Capture the cell that displays the provided text and extract its (x, y) central coordinate. 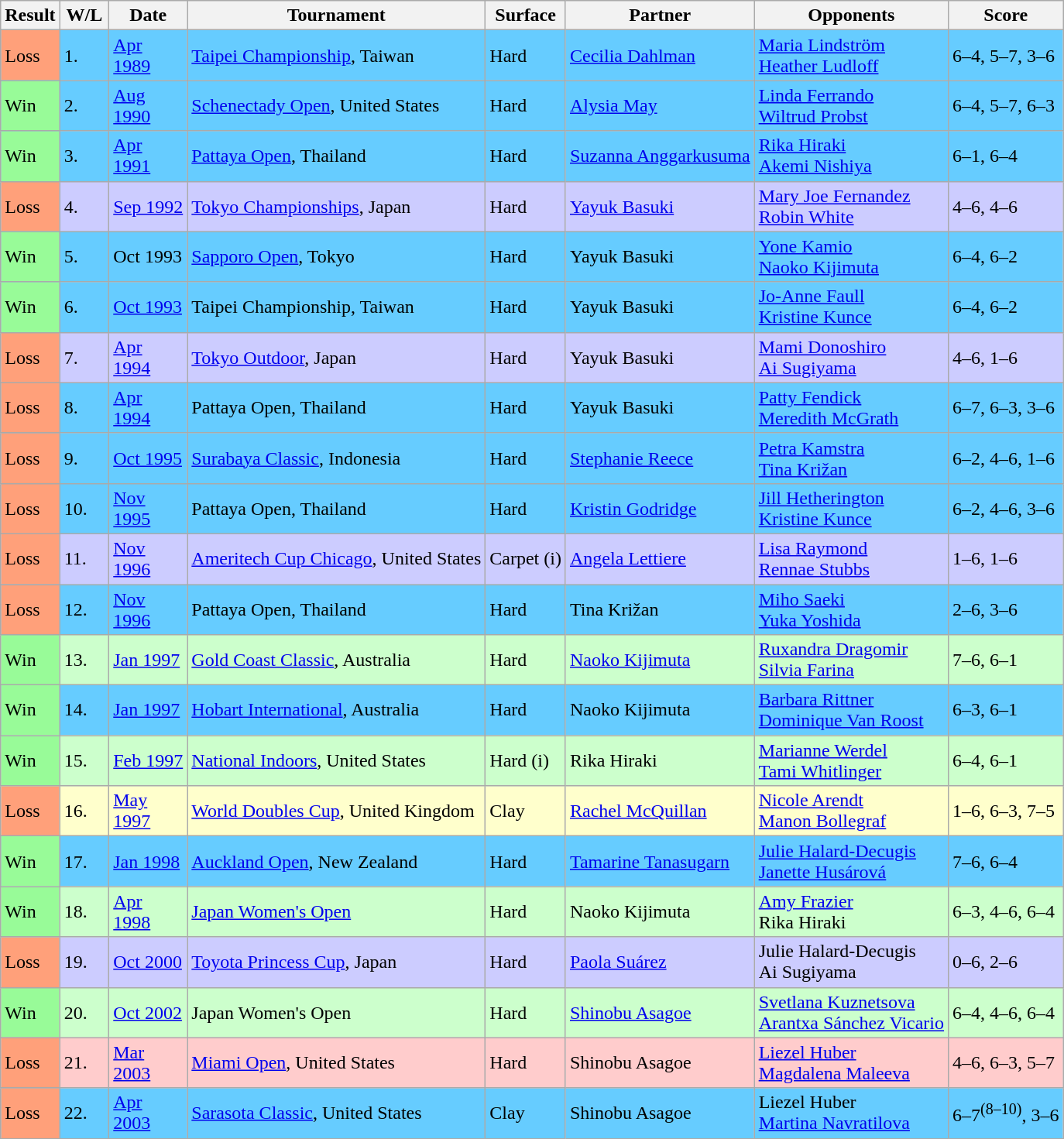
Feb 1997 (149, 760)
Score (1006, 15)
National Indoors, United States (336, 760)
Apr 2003 (149, 1113)
6. (84, 307)
Aug 1990 (149, 105)
Sep 1992 (149, 206)
15. (84, 760)
Apr 1998 (149, 912)
1–6, 6–3, 7–5 (1006, 811)
7–6, 6–4 (1006, 861)
Jan 1998 (149, 861)
4–6, 1–6 (1006, 358)
Mar 2003 (149, 1062)
13. (84, 660)
Cecilia Dahlman (660, 56)
6–1, 6–4 (1006, 156)
Ruxandra Dragomir Silvia Farina (851, 660)
14. (84, 711)
Gold Coast Classic, Australia (336, 660)
Rika Hiraki (660, 760)
Jill Hetherington Kristine Kunce (851, 508)
World Doubles Cup, United Kingdom (336, 811)
6–4, 5–7, 3–6 (1006, 56)
Tamarine Tanasugarn (660, 861)
1–6, 1–6 (1006, 559)
3. (84, 156)
4–6, 6–3, 5–7 (1006, 1062)
Carpet (i) (526, 559)
Julie Halard-Decugis Janette Husárová (851, 861)
Alysia May (660, 105)
6–4, 5–7, 6–3 (1006, 105)
Tina Križan (660, 609)
Kristin Godridge (660, 508)
Surface (526, 15)
2–6, 3–6 (1006, 609)
6–7(8–10), 3–6 (1006, 1113)
Toyota Princess Cup, Japan (336, 962)
Result (30, 15)
Nov 1995 (149, 508)
Miami Open, United States (336, 1062)
Date (149, 15)
Tokyo Outdoor, Japan (336, 358)
5. (84, 257)
May 1997 (149, 811)
Miho Saeki Yuka Yoshida (851, 609)
Auckland Open, New Zealand (336, 861)
7–6, 6–1 (1006, 660)
6–7, 6–3, 3–6 (1006, 407)
Liezel Huber Magdalena Maleeva (851, 1062)
Tokyo Championships, Japan (336, 206)
Paola Suárez (660, 962)
Surabaya Classic, Indonesia (336, 458)
18. (84, 912)
6–3, 6–1 (1006, 711)
1. (84, 56)
Nicole Arendt Manon Bollegraf (851, 811)
6–4, 4–6, 6–4 (1006, 1013)
17. (84, 861)
Lisa Raymond Rennae Stubbs (851, 559)
Petra Kamstra Tina Križan (851, 458)
Liezel Huber Martina Navratilova (851, 1113)
Oct 2000 (149, 962)
Oct 1995 (149, 458)
Mami Donoshiro Ai Sugiyama (851, 358)
Yone Kamio Naoko Kijimuta (851, 257)
12. (84, 609)
Oct 2002 (149, 1013)
Mary Joe Fernandez Robin White (851, 206)
6–2, 4–6, 3–6 (1006, 508)
Apr 1989 (149, 56)
Patty Fendick Meredith McGrath (851, 407)
Svetlana Kuznetsova Arantxa Sánchez Vicario (851, 1013)
Jo-Anne Faull Kristine Kunce (851, 307)
Sapporo Open, Tokyo (336, 257)
W/L (84, 15)
8. (84, 407)
20. (84, 1013)
Rachel McQuillan (660, 811)
0–6, 2–6 (1006, 962)
Ameritech Cup Chicago, United States (336, 559)
Maria Lindström Heather Ludloff (851, 56)
Opponents (851, 15)
6–4, 6–1 (1006, 760)
22. (84, 1113)
Hard (i) (526, 760)
Amy Frazier Rika Hiraki (851, 912)
Barbara Rittner Dominique Van Roost (851, 711)
Angela Lettiere (660, 559)
10. (84, 508)
Sarasota Classic, United States (336, 1113)
19. (84, 962)
Partner (660, 15)
4. (84, 206)
9. (84, 458)
Rika Hiraki Akemi Nishiya (851, 156)
Linda Ferrando Wiltrud Probst (851, 105)
Stephanie Reece (660, 458)
11. (84, 559)
Marianne Werdel Tami Whitlinger (851, 760)
Hobart International, Australia (336, 711)
Suzanna Anggarkusuma (660, 156)
6–2, 4–6, 1–6 (1006, 458)
16. (84, 811)
6–3, 4–6, 6–4 (1006, 912)
Schenectady Open, United States (336, 105)
Tournament (336, 15)
7. (84, 358)
21. (84, 1062)
Apr 1991 (149, 156)
4–6, 4–6 (1006, 206)
2. (84, 105)
Julie Halard-Decugis Ai Sugiyama (851, 962)
